Identify which cell holds the provided text, then report its (X, Y) central coordinate. 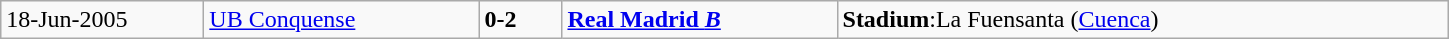
Stadium:La Fuensanta (Cuenca) (1142, 20)
0-2 (520, 20)
Real Madrid B (700, 20)
18-Jun-2005 (102, 20)
UB Conquense (342, 20)
